Return (x, y) of the center of cell containing provided text 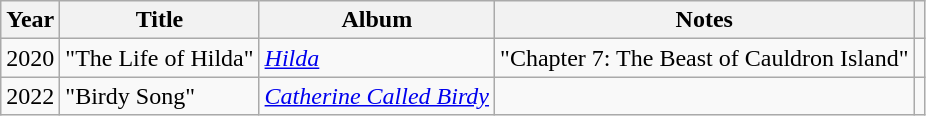
2022 (30, 96)
Catherine Called Birdy (376, 96)
Hilda (376, 58)
Title (160, 20)
Notes (704, 20)
Album (376, 20)
"Chapter 7: The Beast of Cauldron Island" (704, 58)
"The Life of Hilda" (160, 58)
Year (30, 20)
2020 (30, 58)
"Birdy Song" (160, 96)
